Determine the (x, y) coordinate at the center of the cell enclosing the given text.  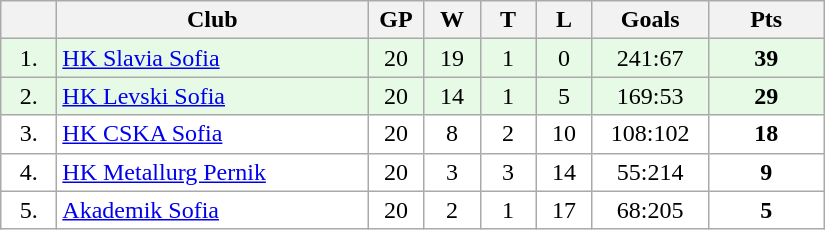
3. (29, 134)
Goals (650, 20)
68:205 (650, 210)
T (508, 20)
108:102 (650, 134)
5. (29, 210)
241:67 (650, 58)
GP (396, 20)
L (564, 20)
2. (29, 96)
Club (212, 20)
39 (766, 58)
HK Levski Sofia (212, 96)
8 (452, 134)
9 (766, 172)
Pts (766, 20)
169:53 (650, 96)
17 (564, 210)
55:214 (650, 172)
HK Metallurg Pernik (212, 172)
10 (564, 134)
1. (29, 58)
HK CSKA Sofia (212, 134)
Akademik Sofia (212, 210)
HK Slavia Sofia (212, 58)
18 (766, 134)
19 (452, 58)
4. (29, 172)
29 (766, 96)
W (452, 20)
0 (564, 58)
